Output the (x, y) coordinate of the center of the cell containing the given text.  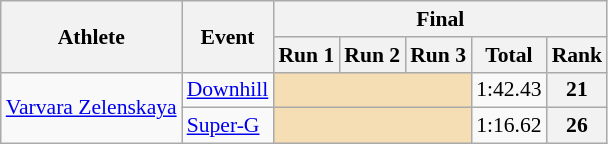
Total (508, 55)
1:42.43 (508, 90)
Super-G (228, 126)
21 (578, 90)
Run 3 (438, 55)
Downhill (228, 90)
Athlete (92, 36)
Rank (578, 55)
Run 2 (372, 55)
26 (578, 126)
Run 1 (306, 55)
Final (440, 19)
1:16.62 (508, 126)
Varvara Zelenskaya (92, 108)
Event (228, 36)
